Identify which cell holds the provided text, then report its [X, Y] central coordinate. 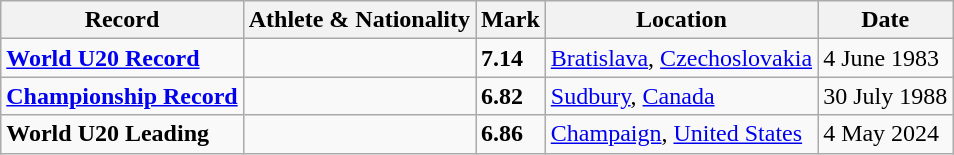
Athlete & Nationality [359, 20]
6.86 [511, 134]
Champaign, United States [681, 134]
4 June 1983 [886, 58]
30 July 1988 [886, 96]
Record [122, 20]
World U20 Record [122, 58]
7.14 [511, 58]
Championship Record [122, 96]
Sudbury, Canada [681, 96]
Mark [511, 20]
4 May 2024 [886, 134]
World U20 Leading [122, 134]
Date [886, 20]
Location [681, 20]
6.82 [511, 96]
Bratislava, Czechoslovakia [681, 58]
